Search for the cell housing the specified text and yield its [X, Y] center coordinate. 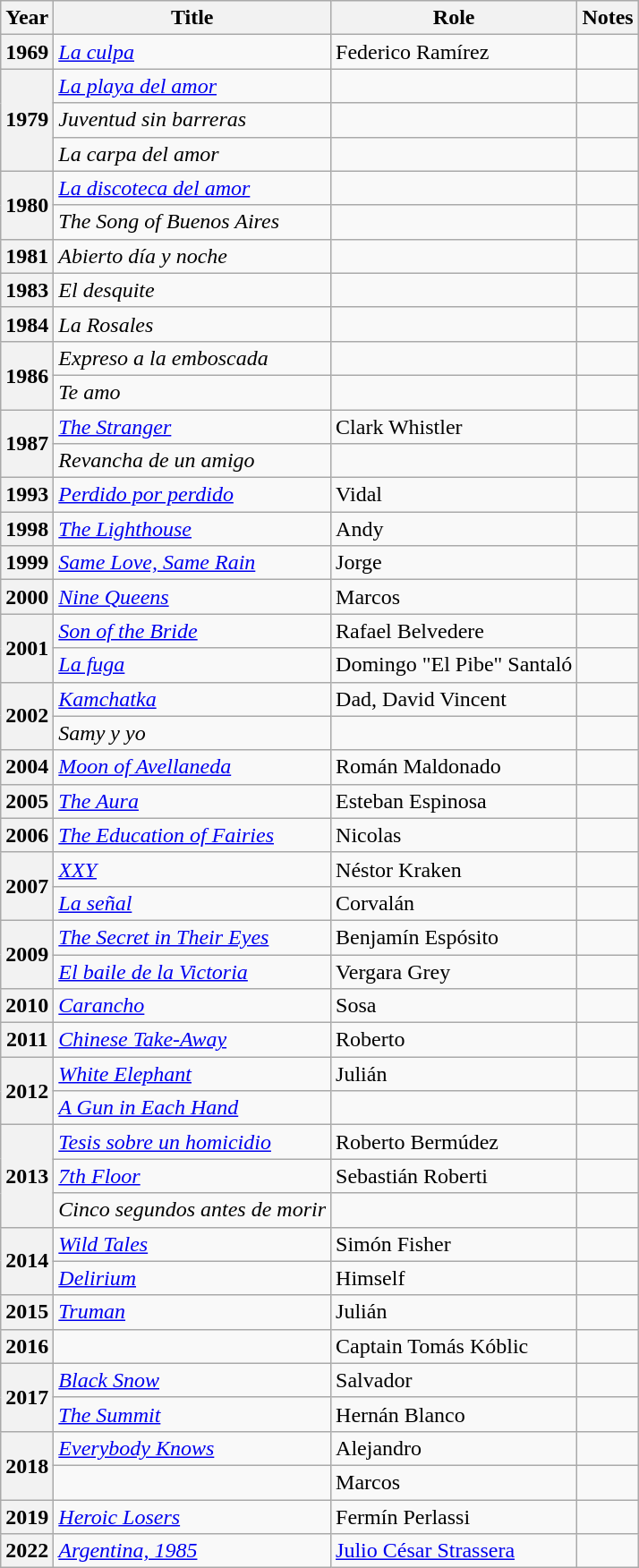
Andy [455, 529]
2007 [27, 886]
A Gun in Each Hand [192, 1108]
2019 [27, 1517]
Corvalán [455, 903]
Juventud sin barreras [192, 120]
1983 [27, 290]
Year [27, 18]
Moon of Avellaneda [192, 767]
Esteban Espinosa [455, 801]
La señal [192, 903]
La culpa [192, 52]
Kamchatka [192, 699]
2014 [27, 1261]
2012 [27, 1091]
Nicolas [455, 835]
Roberto [455, 1040]
Role [455, 18]
1979 [27, 120]
Sebastián Roberti [455, 1176]
Nine Queens [192, 597]
2005 [27, 801]
Argentina, 1985 [192, 1551]
Hernán Blanco [455, 1414]
1993 [27, 495]
2015 [27, 1312]
Clark Whistler [455, 427]
Notes [608, 18]
2016 [27, 1346]
White Elephant [192, 1074]
Perdido por perdido [192, 495]
1987 [27, 444]
Same Love, Same Rain [192, 563]
The Song of Buenos Aires [192, 222]
Rafael Belvedere [455, 631]
Jorge [455, 563]
1986 [27, 375]
Cinco segundos antes de morir [192, 1210]
2004 [27, 767]
The Aura [192, 801]
La carpa del amor [192, 154]
Black Snow [192, 1380]
1999 [27, 563]
Benjamín Espósito [455, 937]
Son of the Bride [192, 631]
2017 [27, 1397]
2022 [27, 1551]
2002 [27, 716]
Simón Fisher [455, 1244]
Abierto día y noche [192, 256]
Revancha de un amigo [192, 461]
2011 [27, 1040]
Salvador [455, 1380]
La discoteca del amor [192, 188]
Román Maldonado [455, 767]
Carancho [192, 1006]
El baile de la Victoria [192, 971]
La playa del amor [192, 86]
Te amo [192, 392]
Roberto Bermúdez [455, 1142]
2000 [27, 597]
Federico Ramírez [455, 52]
The Lighthouse [192, 529]
Julio César Strassera [455, 1551]
Domingo "El Pibe" Santaló [455, 665]
Himself [455, 1278]
Vidal [455, 495]
2013 [27, 1176]
La Rosales [192, 324]
Chinese Take-Away [192, 1040]
Heroic Losers [192, 1517]
Title [192, 18]
The Education of Fairies [192, 835]
Tesis sobre un homicidio [192, 1142]
1980 [27, 205]
Vergara Grey [455, 971]
2009 [27, 954]
Everybody Knows [192, 1448]
Truman [192, 1312]
El desquite [192, 290]
2018 [27, 1465]
1981 [27, 256]
Fermín Perlassi [455, 1517]
The Secret in Their Eyes [192, 937]
Sosa [455, 1006]
Samy y yo [192, 733]
1969 [27, 52]
La fuga [192, 665]
The Stranger [192, 427]
Wild Tales [192, 1244]
Alejandro [455, 1448]
1998 [27, 529]
Delirium [192, 1278]
7th Floor [192, 1176]
1984 [27, 324]
Expreso a la emboscada [192, 358]
2006 [27, 835]
Captain Tomás Kóblic [455, 1346]
2010 [27, 1006]
Dad, David Vincent [455, 699]
The Summit [192, 1414]
XXY [192, 869]
2001 [27, 648]
Néstor Kraken [455, 869]
